Identify which cell holds the provided text, then report its (x, y) central coordinate. 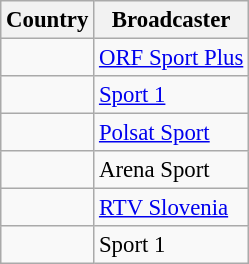
Polsat Sport (172, 133)
RTV Slovenia (172, 208)
ORF Sport Plus (172, 58)
Country (48, 20)
Arena Sport (172, 170)
Broadcaster (172, 20)
